From the cell containing the given text, extract its center point as (x, y) coordinate. 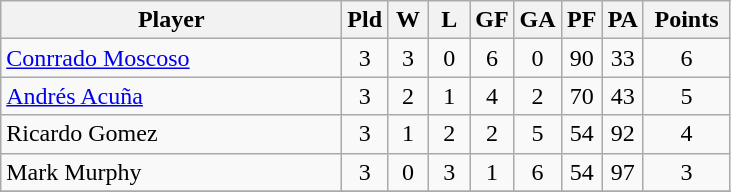
Pld (365, 20)
97 (622, 172)
GF (492, 20)
90 (582, 58)
43 (622, 96)
Mark Murphy (172, 172)
Andrés Acuña (172, 96)
PA (622, 20)
Conrrado Moscoso (172, 58)
GA (538, 20)
Player (172, 20)
L (450, 20)
Points (686, 20)
W (408, 20)
70 (582, 96)
PF (582, 20)
92 (622, 134)
33 (622, 58)
Ricardo Gomez (172, 134)
